From the cell containing the given text, extract its center point as [x, y] coordinate. 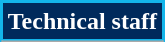
Technical staff [83, 22]
